Extract the (x, y) coordinate from the center of the cell holding the provided text.  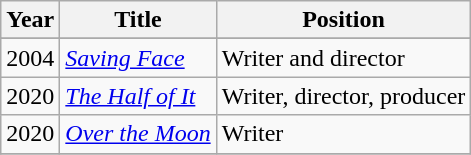
Position (344, 20)
The Half of It (138, 96)
Saving Face (138, 58)
Title (138, 20)
Writer and director (344, 58)
Writer, director, producer (344, 96)
Over the Moon (138, 134)
2004 (30, 58)
Year (30, 20)
Writer (344, 134)
